Extract the [X, Y] coordinate from the center of the cell holding the provided text.  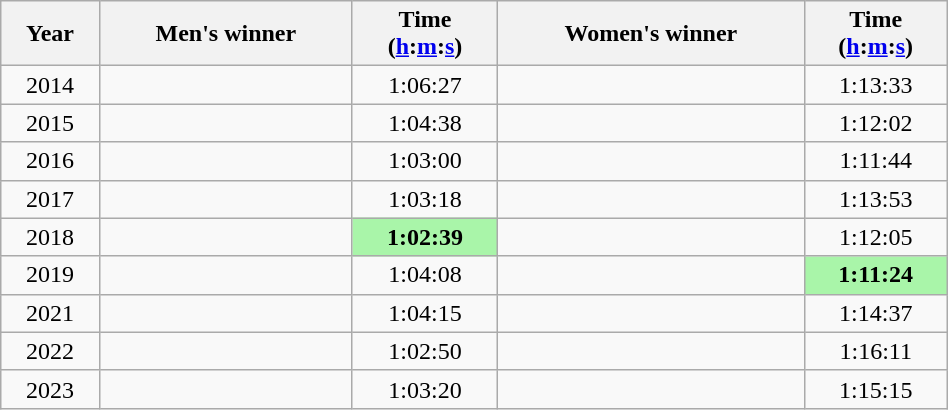
2023 [50, 389]
1:12:02 [876, 123]
1:04:08 [424, 275]
1:13:33 [876, 85]
1:04:38 [424, 123]
1:14:37 [876, 313]
2016 [50, 161]
1:13:53 [876, 199]
Women's winner [652, 34]
2021 [50, 313]
Men's winner [226, 34]
2022 [50, 351]
1:16:11 [876, 351]
2019 [50, 275]
1:02:50 [424, 351]
1:06:27 [424, 85]
Year [50, 34]
1:03:20 [424, 389]
1:12:05 [876, 237]
2017 [50, 199]
1:03:00 [424, 161]
1:04:15 [424, 313]
1:11:24 [876, 275]
1:03:18 [424, 199]
2018 [50, 237]
2015 [50, 123]
1:15:15 [876, 389]
2014 [50, 85]
1:02:39 [424, 237]
1:11:44 [876, 161]
